Return the (X, Y) coordinate for the center point of the cell that contains the specified text.  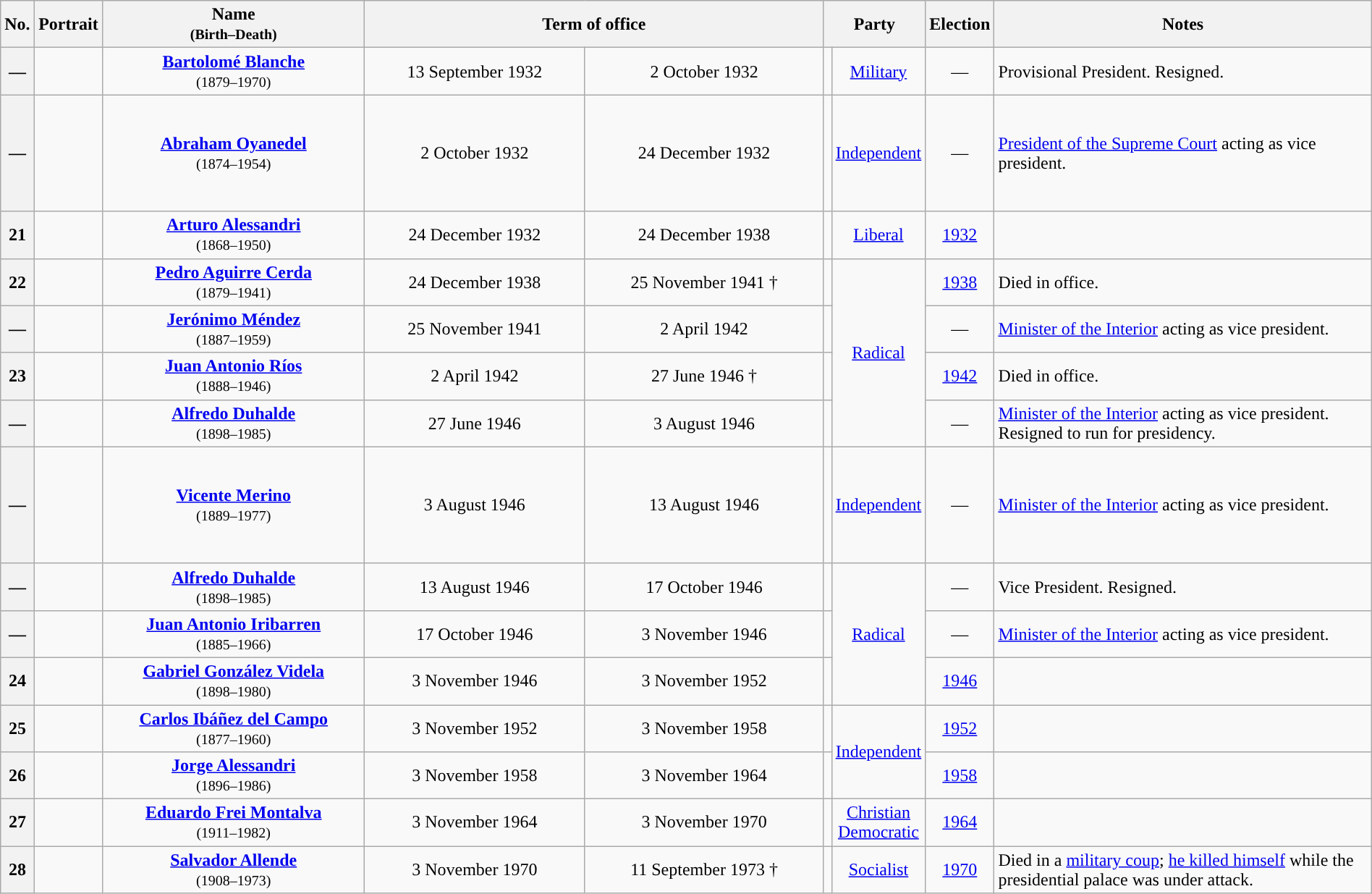
Jorge Alessandri(1896–1986) (234, 776)
24 (17, 680)
Socialist (878, 870)
11 September 1973 † (704, 870)
25 November 1941 (475, 329)
Notes (1182, 25)
Abraham Oyanedel(1874–1954) (234, 153)
Portrait (68, 25)
1942 (960, 376)
Name(Birth–Death) (234, 25)
Liberal (878, 235)
Juan Antonio Ríos(1888–1946) (234, 376)
Vice President. Resigned. (1182, 586)
28 (17, 870)
Christian Democratic (878, 822)
1958 (960, 776)
1970 (960, 870)
No. (17, 25)
1932 (960, 235)
Eduardo Frei Montalva(1911–1982) (234, 822)
Party (874, 25)
21 (17, 235)
27 June 1946 † (704, 376)
Carlos Ibáñez del Campo(1877–1960) (234, 728)
Arturo Alessandri(1868–1950) (234, 235)
26 (17, 776)
Salvador Allende(1908–1973) (234, 870)
Jerónimo Méndez(1887–1959) (234, 329)
Provisional President. Resigned. (1182, 71)
Juan Antonio Iribarren(1885–1966) (234, 634)
27 June 1946 (475, 423)
Military (878, 71)
25 November 1941 † (704, 282)
1952 (960, 728)
President of the Supreme Court acting as vice president. (1182, 153)
Pedro Aguirre Cerda(1879–1941) (234, 282)
13 September 1932 (475, 71)
1946 (960, 680)
Died in a military coup; he killed himself while the presidential palace was under attack. (1182, 870)
Vicente Merino(1889–1977) (234, 505)
22 (17, 282)
Minister of the Interior acting as vice president. Resigned to run for presidency. (1182, 423)
Term of office (594, 25)
27 (17, 822)
1964 (960, 822)
23 (17, 376)
Bartolomé Blanche(1879–1970) (234, 71)
1938 (960, 282)
Gabriel González Videla(1898–1980) (234, 680)
25 (17, 728)
Election (960, 25)
